Locate the cell with the specified text and output its (x, y) center coordinate. 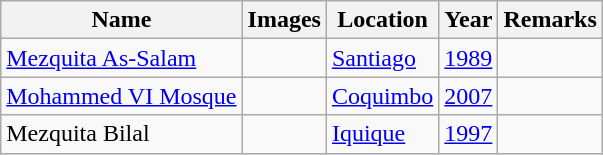
Mezquita As-Salam (122, 58)
Mohammed VI Mosque (122, 96)
Iquique (382, 134)
Mezquita Bilal (122, 134)
Remarks (550, 20)
Location (382, 20)
1989 (468, 58)
Santiago (382, 58)
Coquimbo (382, 96)
Name (122, 20)
2007 (468, 96)
Images (284, 20)
Year (468, 20)
1997 (468, 134)
